Return the (x, y) coordinate for the center point of the cell that contains the specified text.  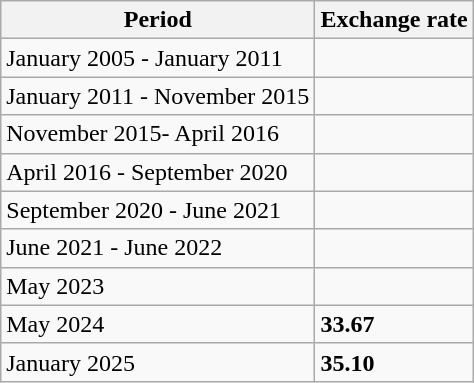
January 2005 - January 2011 (158, 58)
September 2020 - June 2021 (158, 210)
June 2021 - June 2022 (158, 248)
April 2016 - September 2020 (158, 172)
Exchange rate (394, 20)
May 2023 (158, 286)
33.67 (394, 324)
35.10 (394, 362)
Period (158, 20)
January 2011 - November 2015 (158, 96)
January 2025 (158, 362)
May 2024 (158, 324)
November 2015- April 2016 (158, 134)
